Return the [x, y] coordinate for the center point of the cell that contains the specified text.  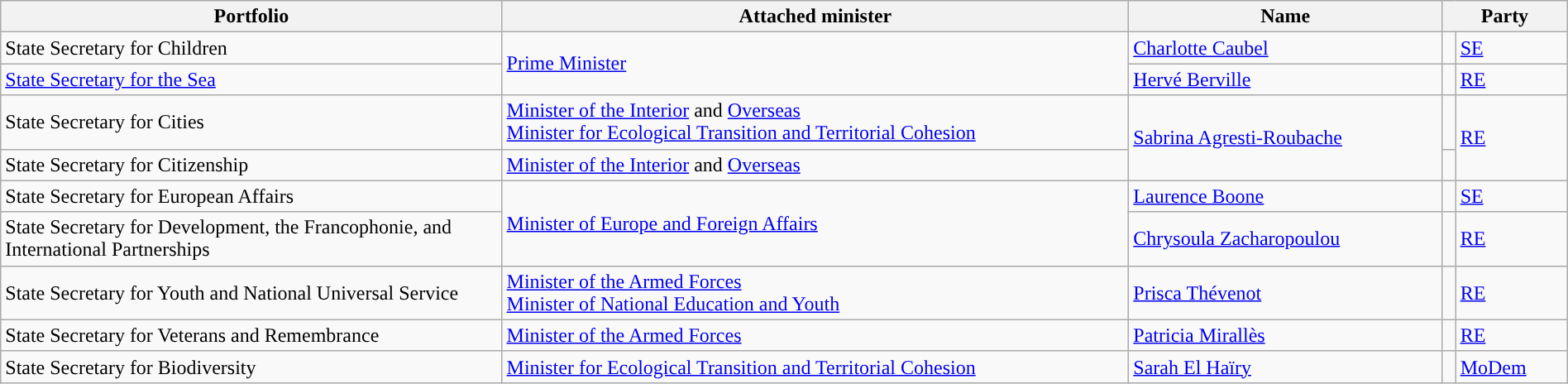
Minister of Europe and Foreign Affairs [815, 223]
Name [1285, 17]
Patricia Mirallès [1285, 335]
Minister of the Interior and OverseasMinister for Ecological Transition and Territorial Cohesion [815, 122]
State Secretary for Youth and National Universal Service [251, 293]
Sabrina Agresti-Roubache [1285, 137]
Sarah El Haïry [1285, 367]
MoDem [1512, 367]
Prisca Thévenot [1285, 293]
Minister of the Armed Forces [815, 335]
State Secretary for Cities [251, 122]
Portfolio [251, 17]
State Secretary for European Affairs [251, 196]
State Secretary for Children [251, 48]
State Secretary for the Sea [251, 79]
Minister of the Armed ForcesMinister of National Education and Youth [815, 293]
State Secretary for Citizenship [251, 165]
Chrysoula Zacharopoulou [1285, 238]
State Secretary for Biodiversity [251, 367]
State Secretary for Veterans and Remembrance [251, 335]
Charlotte Caubel [1285, 48]
Laurence Boone [1285, 196]
Hervé Berville [1285, 79]
State Secretary for Development, the Francophonie, and International Partnerships [251, 238]
Party [1505, 17]
Prime Minister [815, 64]
Attached minister [815, 17]
Minister for Ecological Transition and Territorial Cohesion [815, 367]
Minister of the Interior and Overseas [815, 165]
